Extract the [X, Y] coordinate from the center of the cell holding the provided text.  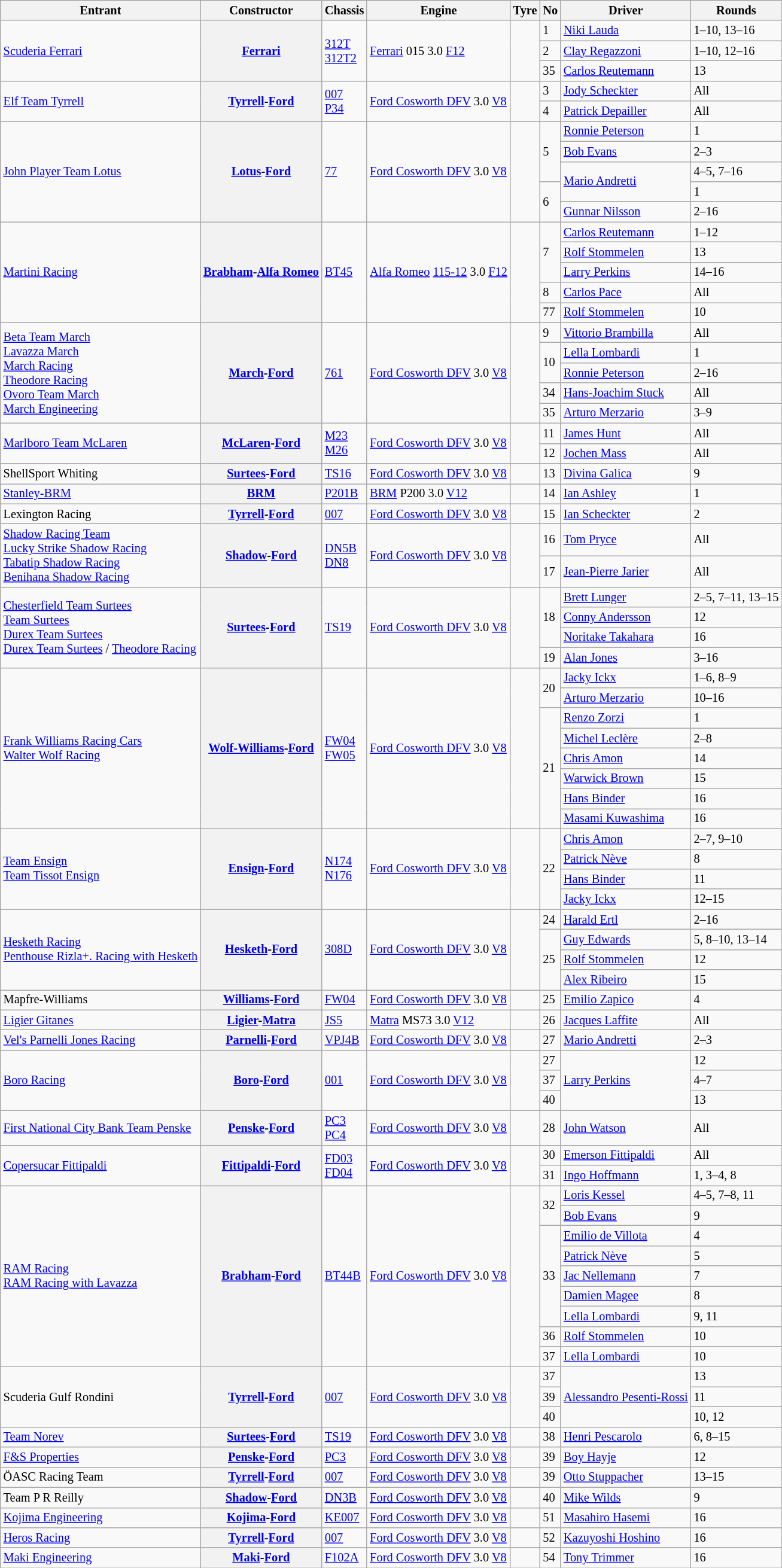
Heros Racing [101, 1537]
Ferrari [261, 50]
James Hunt [626, 433]
Copersucar Fittipaldi [101, 1165]
PC3PC4 [345, 1128]
Emerson Fittipaldi [626, 1155]
Driver [626, 10]
Shadow Racing Team Lucky Strike Shadow Racing Tabatip Shadow Racing Benihana Shadow Racing [101, 555]
March-Ford [261, 373]
18 [550, 617]
Ingo Hoffmann [626, 1175]
Jean-Pierre Jarier [626, 571]
Vittorio Brambilla [626, 333]
Masami Kuwashima [626, 818]
F&S Properties [101, 1457]
Alessandro Pesenti-Rossi [626, 1396]
First National City Bank Team Penske [101, 1128]
BT44B [345, 1275]
Maki Engineering [101, 1558]
Constructor [261, 10]
10, 12 [737, 1417]
54 [550, 1558]
Rounds [737, 10]
P201B [345, 494]
Otto Stuppacher [626, 1477]
Gunnar Nilsson [626, 212]
3–9 [737, 413]
6 [550, 201]
Scuderia Ferrari [101, 50]
Divina Galica [626, 473]
Clay Regazzoni [626, 51]
34 [550, 393]
Scuderia Gulf Rondini [101, 1396]
Elf Team Tyrrell [101, 101]
Ligier Gitanes [101, 1020]
Alan Jones [626, 657]
Boro-Ford [261, 1080]
Loris Kessel [626, 1195]
Harald Ertl [626, 920]
Alex Ribeiro [626, 980]
Renzo Zorzi [626, 718]
Ian Scheckter [626, 514]
10–16 [737, 698]
19 [550, 657]
Emilio Zapico [626, 1000]
VPJ4B [345, 1040]
6, 8–15 [737, 1437]
RAM Racing RAM Racing with Lavazza [101, 1275]
Emilio de Villota [626, 1235]
Wolf-Williams-Ford [261, 748]
12–15 [737, 899]
FW04FW05 [345, 748]
Stanley-BRM [101, 494]
Carlos Pace [626, 293]
Jochen Mass [626, 453]
Ian Ashley [626, 494]
Henri Pescarolo [626, 1437]
DN3B [345, 1497]
Lotus-Ford [261, 171]
Chesterfield Team Surtees Team Surtees Durex Team Surtees Durex Team Surtees / Theodore Racing [101, 627]
Matra MS73 3.0 V12 [438, 1020]
Team P R Reilly [101, 1497]
9, 11 [737, 1316]
Kojima Engineering [101, 1518]
Niki Lauda [626, 31]
Maki-Ford [261, 1558]
Williams-Ford [261, 1000]
Jacques Laffite [626, 1020]
1–12 [737, 232]
4–7 [737, 1080]
Hesketh-Ford [261, 950]
F102A [345, 1558]
Conny Andersson [626, 617]
Hans-Joachim Stuck [626, 393]
1, 3–4, 8 [737, 1175]
Brett Lunger [626, 597]
Guy Edwards [626, 939]
JS5 [345, 1020]
Chassis [345, 10]
36 [550, 1336]
Kazuyoshi Hoshino [626, 1537]
Tony Trimmer [626, 1558]
Mike Wilds [626, 1497]
Tyre [525, 10]
M23M26 [345, 443]
Entrant [101, 10]
DN5BDN8 [345, 555]
Team Norev [101, 1437]
ShellSport Whiting [101, 473]
Patrick Depailler [626, 111]
1–6, 8–9 [737, 678]
Fittipaldi-Ford [261, 1165]
Brabham-Ford [261, 1275]
1–10, 13–16 [737, 31]
52 [550, 1537]
KE007 [345, 1518]
28 [550, 1128]
John Watson [626, 1128]
Jody Scheckter [626, 91]
Masahiro Hasemi [626, 1518]
Team Ensign Team Tissot Ensign [101, 869]
3 [550, 91]
3–16 [737, 657]
Damien Magee [626, 1296]
FD03FD04 [345, 1165]
Parnelli-Ford [261, 1040]
Lexington Racing [101, 514]
Mapfre-Williams [101, 1000]
30 [550, 1155]
McLaren-Ford [261, 443]
TS16 [345, 473]
Brabham-Alfa Romeo [261, 272]
Vel's Parnelli Jones Racing [101, 1040]
Marlboro Team McLaren [101, 443]
John Player Team Lotus [101, 171]
Ferrari 015 3.0 F12 [438, 50]
17 [550, 571]
2–8 [737, 738]
BRM [261, 494]
21 [550, 768]
BT45 [345, 272]
33 [550, 1275]
20 [550, 688]
32 [550, 1205]
51 [550, 1518]
Warwick Brown [626, 778]
FW04 [345, 1000]
14–16 [737, 272]
Frank Williams Racing Cars Walter Wolf Racing [101, 748]
ÖASC Racing Team [101, 1477]
4–5, 7–8, 11 [737, 1195]
001 [345, 1080]
Martini Racing [101, 272]
308D [345, 950]
22 [550, 869]
26 [550, 1020]
Boro Racing [101, 1080]
Alfa Romeo 115-12 3.0 F12 [438, 272]
Noritake Takahara [626, 637]
761 [345, 373]
Hesketh Racing Penthouse Rizla+. Racing with Hesketh [101, 950]
Ligier-Matra [261, 1020]
5, 8–10, 13–14 [737, 939]
Tom Pryce [626, 540]
312T312T2 [345, 50]
Beta Team March Lavazza March March Racing Theodore Racing Ovoro Team March March Engineering [101, 373]
31 [550, 1175]
Jac Nellemann [626, 1276]
13–15 [737, 1477]
N174N176 [345, 869]
Ensign-Ford [261, 869]
Michel Leclère [626, 738]
2–7, 9–10 [737, 839]
24 [550, 920]
Kojima-Ford [261, 1518]
PC3 [345, 1457]
1–10, 12–16 [737, 51]
Boy Hayje [626, 1457]
38 [550, 1437]
4–5, 7–16 [737, 172]
BRM P200 3.0 V12 [438, 494]
Engine [438, 10]
007P34 [345, 101]
2–5, 7–11, 13–15 [737, 597]
No [550, 10]
